Detect which cell encompasses the target text, then output its (x, y) center coordinate. 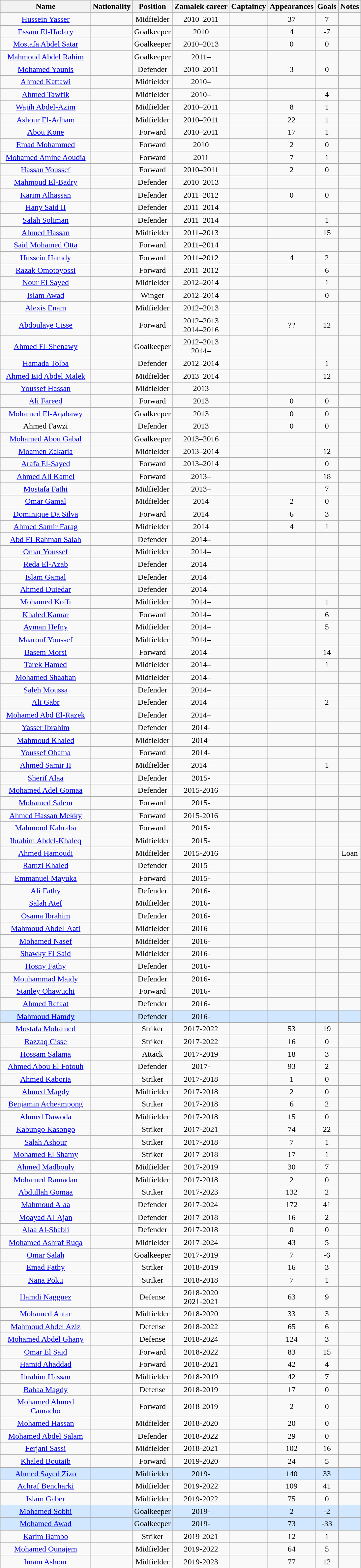
Ahmed Kaboria (45, 1079)
Ibrahim Hassan (45, 1377)
Mahmoud Kahraba (45, 828)
-33 (327, 1524)
Wajih Abdel-Azim (45, 107)
Ramzi Khaled (45, 866)
Ferjani Sassi (45, 1449)
Ahmed Refaat (45, 1004)
Mohamed Ahmed Camacho (45, 1407)
Ali Gabr (45, 702)
2018-2018 (201, 1280)
Ahmed Dawoda (45, 1117)
Razak Omotoyossi (45, 270)
Hamdi Nagguez (45, 1297)
Mohamed El Shamy (45, 1154)
Mohamed Awad (45, 1524)
Mohamed Adel Gomaa (45, 790)
Attack (153, 1054)
Razzaq Cisse (45, 1041)
Ali Fareed (45, 401)
2011–2013 (201, 233)
64 (291, 1549)
Achraf Bencharki (45, 1486)
Ahmed El-Shenawy (45, 346)
2011 (201, 157)
Ahmed Fawzi (45, 426)
Essam El-Hadary (45, 32)
Hamada Tolba (45, 363)
Mostafa Abdel Satar (45, 44)
Bahaa Magdy (45, 1389)
14 (327, 652)
43 (291, 1242)
Loan (349, 853)
2013–2016 (201, 439)
2019-2021 (201, 1536)
Hosny Fathy (45, 966)
Notes (349, 7)
124 (291, 1339)
172 (291, 1205)
Mahmoud Alaa (45, 1205)
Salah Atef (45, 903)
2012–2013 (201, 308)
Yasser Ibrahim (45, 727)
Mohamed El-Aqabawy (45, 414)
2019-2023 (201, 1561)
2011– (201, 57)
Position (153, 7)
Reda El-Azab (45, 564)
74 (291, 1129)
Mohamed Ounajem (45, 1549)
Osama Ibrahim (45, 916)
Mahmoud Hamdy (45, 1016)
Salah Soliman (45, 220)
Captaincy (249, 7)
37 (291, 19)
Appearances (291, 7)
Nationality (112, 7)
Benjamin Acheampong (45, 1104)
Mohamed Shaaban (45, 677)
Ahmed Hassan Mekky (45, 816)
73 (291, 1524)
29 (291, 1436)
77 (291, 1561)
Mohamed Ramadan (45, 1179)
2012–2013 2014– (201, 346)
Goals (327, 7)
Ahmed Hamoudi (45, 853)
2018-2024 (201, 1339)
Mohamed Nasef (45, 941)
Mohamed Younis (45, 69)
Ashour El-Adham (45, 119)
Said Mohamed Otta (45, 245)
Mohamed Abdel Salam (45, 1436)
Winger (153, 295)
2018-20202021-2021 (201, 1297)
Arafa El-Sayed (45, 464)
Mostafa Mohamed (45, 1029)
Abd El-Rahman Salah (45, 539)
Youssef Hassan (45, 389)
Islam Gamal (45, 577)
20 (291, 1424)
63 (291, 1297)
Abou Kone (45, 132)
Nana Poku (45, 1280)
Ahmed Sayed Zizo (45, 1474)
Mohamed Salem (45, 803)
9 (327, 1297)
Shawky El Said (45, 953)
Mahmoud El-Badry (45, 182)
Hamid Ahaddad (45, 1364)
Karim Alhassan (45, 195)
93 (291, 1067)
102 (291, 1449)
Mohamed Sobhi (45, 1511)
Ali Fathy (45, 891)
Ahmed Tawfik (45, 94)
Ahmed Hassan (45, 233)
2017- (201, 1067)
Karim Bambo (45, 1536)
Mohamed Abdel Ghany (45, 1339)
Omar Gamal (45, 501)
?? (291, 325)
Ahmed Samir II (45, 765)
Alaa Al-Shabli (45, 1230)
83 (291, 1352)
Ahmed Ali Kamel (45, 476)
Ahmed Abou El Fotouh (45, 1067)
2019-2020 (201, 1461)
Imam Ashour (45, 1561)
Name (45, 7)
8 (291, 107)
Emmanuel Mayuka (45, 878)
Basem Morsi (45, 652)
Mohamed Hassan (45, 1424)
Islam Gaber (45, 1499)
Omar El Said (45, 1352)
140 (291, 1474)
Abdoulaye Cisse (45, 325)
Khaled Kamar (45, 615)
Mohamed Abou Gabal (45, 439)
Mahmoud Abdel Aziz (45, 1327)
2012–2013 2014–2016 (201, 325)
-6 (327, 1255)
-2 (327, 1511)
Abdullah Gomaa (45, 1192)
Nour El Sayed (45, 283)
65 (291, 1327)
Mahmoud Khaled (45, 740)
19 (327, 1029)
Moamen Zakaria (45, 451)
Mohamed Koffi (45, 602)
Hassan Youssef (45, 170)
Islam Awad (45, 295)
Kabungo Kasongo (45, 1129)
Youssef Obama (45, 752)
Mostafa Fathi (45, 489)
75 (291, 1499)
Moayad Al-Ajan (45, 1217)
Omar Salah (45, 1255)
Mohamed Ashraf Ruqa (45, 1242)
Tarek Hamed (45, 665)
Sherif Alaa (45, 778)
2017-2021 (201, 1129)
Ahmed Kattawi (45, 82)
Ahmed Madbouly (45, 1167)
Ahmed Eid Abdel Malek (45, 376)
Emad Fathy (45, 1267)
Zamalek career (201, 7)
-7 (327, 32)
24 (291, 1461)
Ahmed Samir Farag (45, 527)
Alexis Enam (45, 308)
Khaled Boutaib (45, 1461)
Ahmed Magdy (45, 1092)
Ibrahim Abdel-Khaleq (45, 841)
Hussein Yasser (45, 19)
2017-2023 (201, 1192)
Stanley Ohawuchi (45, 991)
Dominique Da Silva (45, 514)
Mohamed Abd El-Razek (45, 715)
Hany Said II (45, 208)
Hossam Salama (45, 1054)
Mohamed Amine Aoudia (45, 157)
Mahmoud Abdel-Aati (45, 928)
30 (291, 1167)
Saleh Moussa (45, 690)
132 (291, 1192)
Omar Youssef (45, 552)
Mahmoud Abdel Rahim (45, 57)
Emad Mohammed (45, 144)
Salah Ashour (45, 1142)
109 (291, 1486)
Maarouf Youssef (45, 640)
Ayman Hefny (45, 627)
53 (291, 1029)
Hussein Hamdy (45, 258)
Mouhammad Majdy (45, 979)
Ahmed Duiedar (45, 590)
Mohamed Antar (45, 1314)
